For the text-containing cell, return its midpoint in (x, y) coordinate format. 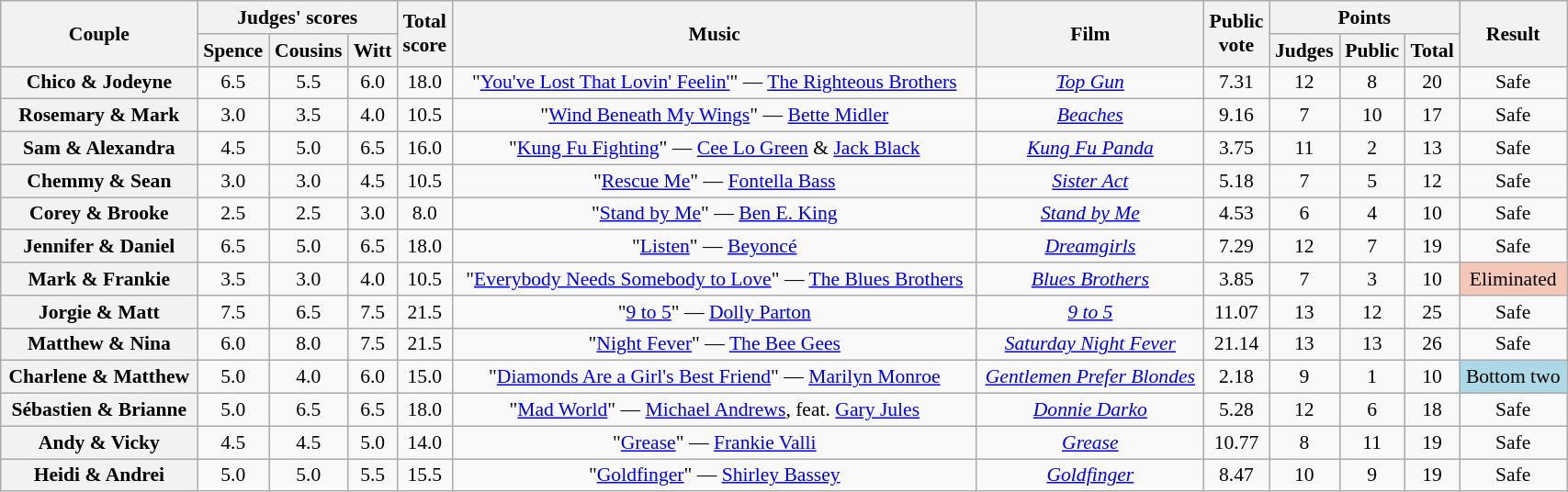
"9 to 5" — Dolly Parton (715, 312)
Gentlemen Prefer Blondes (1089, 377)
"Kung Fu Fighting" — Cee Lo Green & Jack Black (715, 149)
Top Gun (1089, 83)
7.29 (1236, 247)
Sébastien & Brianne (99, 410)
16.0 (424, 149)
Sam & Alexandra (99, 149)
20 (1431, 83)
4 (1372, 214)
7.31 (1236, 83)
2.18 (1236, 377)
Jorgie & Matt (99, 312)
1 (1372, 377)
15.0 (424, 377)
Beaches (1089, 116)
25 (1431, 312)
3.85 (1236, 279)
Donnie Darko (1089, 410)
Bottom two (1514, 377)
"Goldfinger" — Shirley Bassey (715, 475)
Witt (373, 50)
Spence (233, 50)
26 (1431, 344)
Music (715, 33)
3 (1372, 279)
Totalscore (424, 33)
8.47 (1236, 475)
Kung Fu Panda (1089, 149)
"Listen" — Beyoncé (715, 247)
"Grease" — Frankie Valli (715, 442)
Goldfinger (1089, 475)
Film (1089, 33)
"Wind Beneath My Wings" — Bette Midler (715, 116)
Matthew & Nina (99, 344)
3.75 (1236, 149)
Judges (1304, 50)
Result (1514, 33)
Andy & Vicky (99, 442)
Points (1365, 17)
9.16 (1236, 116)
"Diamonds Are a Girl's Best Friend" — Marilyn Monroe (715, 377)
Saturday Night Fever (1089, 344)
Mark & Frankie (99, 279)
11.07 (1236, 312)
"Everybody Needs Somebody to Love" — The Blues Brothers (715, 279)
Grease (1089, 442)
5.18 (1236, 181)
9 to 5 (1089, 312)
4.53 (1236, 214)
Couple (99, 33)
"Rescue Me" — Fontella Bass (715, 181)
Chemmy & Sean (99, 181)
Heidi & Andrei (99, 475)
2 (1372, 149)
Cousins (309, 50)
Blues Brothers (1089, 279)
Dreamgirls (1089, 247)
17 (1431, 116)
21.14 (1236, 344)
Jennifer & Daniel (99, 247)
Total (1431, 50)
14.0 (424, 442)
18 (1431, 410)
"Stand by Me" — Ben E. King (715, 214)
Judges' scores (298, 17)
"Night Fever" — The Bee Gees (715, 344)
Charlene & Matthew (99, 377)
Corey & Brooke (99, 214)
"Mad World" — Michael Andrews, feat. Gary Jules (715, 410)
Chico & Jodeyne (99, 83)
Stand by Me (1089, 214)
Eliminated (1514, 279)
5 (1372, 181)
10.77 (1236, 442)
Public (1372, 50)
Rosemary & Mark (99, 116)
5.28 (1236, 410)
"You've Lost That Lovin' Feelin'" — The Righteous Brothers (715, 83)
15.5 (424, 475)
Sister Act (1089, 181)
Publicvote (1236, 33)
